For the text-containing cell, return its midpoint in [X, Y] coordinate format. 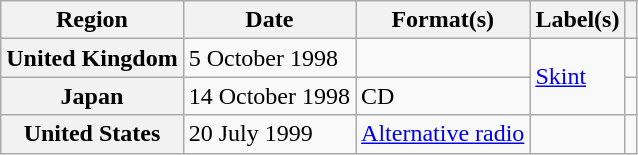
Date [269, 20]
Japan [92, 96]
5 October 1998 [269, 58]
20 July 1999 [269, 134]
CD [443, 96]
Format(s) [443, 20]
Label(s) [578, 20]
Skint [578, 77]
United States [92, 134]
Alternative radio [443, 134]
14 October 1998 [269, 96]
Region [92, 20]
United Kingdom [92, 58]
